Search for the cell housing the specified text and yield its (x, y) center coordinate. 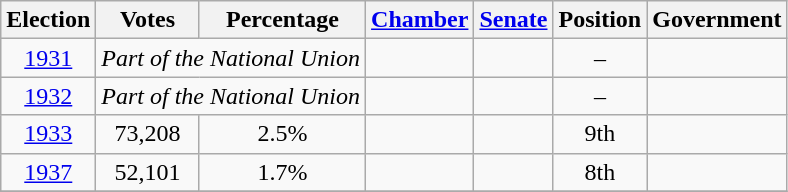
73,208 (148, 134)
Government (717, 20)
1931 (48, 58)
1933 (48, 134)
Percentage (282, 20)
1932 (48, 96)
1937 (48, 172)
1.7% (282, 172)
Chamber (420, 20)
8th (600, 172)
Senate (514, 20)
9th (600, 134)
Election (48, 20)
Position (600, 20)
Votes (148, 20)
52,101 (148, 172)
2.5% (282, 134)
